Detect which cell encompasses the target text, then output its [x, y] center coordinate. 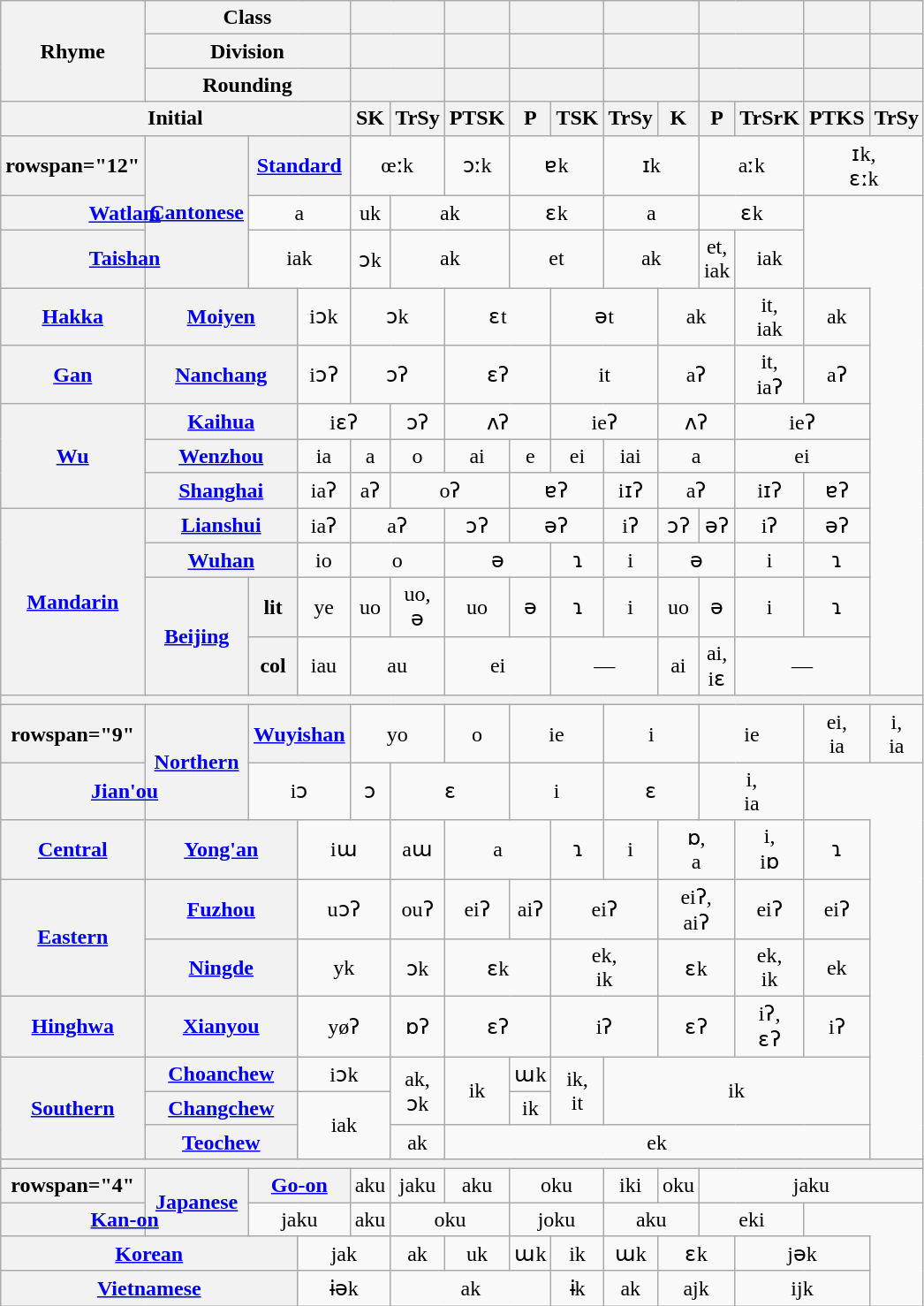
Shanghai [221, 490]
iki [631, 1185]
Southern [72, 1108]
ia [323, 456]
Kaihua [221, 421]
yk [345, 968]
ɨk [578, 1288]
Initial [175, 118]
et,iak [716, 260]
iɔʔ [323, 375]
ɒʔ [417, 1027]
SK [370, 118]
Changchew [221, 1108]
ijk [802, 1288]
oʔ [451, 490]
Hinghwa [72, 1027]
iɯ [345, 850]
it [604, 375]
et [557, 260]
PTKS [837, 118]
Fuzhou [221, 908]
ik,it [578, 1091]
Wenzhou [221, 456]
iau [323, 666]
œːk [398, 165]
ɐk [557, 165]
Class [247, 18]
K [678, 118]
aiʔ [530, 908]
ouʔ [417, 908]
uɔʔ [345, 908]
col [272, 666]
yøʔ [345, 1027]
ɪk [651, 165]
iɛʔ [345, 421]
Yong'an [221, 850]
Go-on [299, 1185]
Vietnamese [149, 1288]
Nanchang [221, 375]
iʔ,ɛʔ [770, 1027]
TSK [578, 118]
io [323, 560]
Lianshui [221, 525]
PTSK [477, 118]
ɔːk [477, 165]
rowspan="12" [72, 165]
ei,ia [837, 733]
Standard [299, 165]
Moiyen [221, 316]
jək [802, 1254]
joku [557, 1219]
Jian'ou [125, 792]
ɪk,ɛːk [864, 165]
yo [398, 733]
ajk [696, 1288]
Northern [197, 763]
TrSrK [770, 118]
e [530, 456]
i,iɒ [770, 850]
Watlam [125, 213]
Wuhan [221, 560]
Xianyou [221, 1027]
aːk [751, 165]
Cantonese [197, 212]
ɨək [345, 1288]
ət [604, 316]
Mandarin [72, 601]
Choanchew [221, 1074]
Eastern [72, 937]
Beijing [197, 636]
iai [631, 456]
ɒ,a [696, 850]
iɔ [299, 792]
jak [345, 1254]
Wuyishan [299, 733]
Central [72, 850]
lit [272, 608]
Gan [72, 375]
ye [323, 608]
uo,ə [417, 608]
aɯ [417, 850]
Division [247, 51]
ɛt [498, 316]
Teochew [221, 1142]
ak,ɔk [417, 1091]
Japanese [197, 1202]
Taishan [125, 260]
Kan-on [125, 1219]
Korean [149, 1254]
rowspan="9" [72, 733]
Rounding [247, 85]
rowspan="4" [72, 1185]
Ningde [221, 968]
Hakka [72, 316]
Rhyme [72, 51]
eiʔ,aiʔ [696, 908]
Wu [72, 456]
eki [751, 1219]
au [398, 666]
it,iak [770, 316]
ai,iɛ [716, 666]
it,iaʔ [770, 375]
ɔ [370, 792]
